Extract the [x, y] coordinate from the center of the cell holding the provided text.  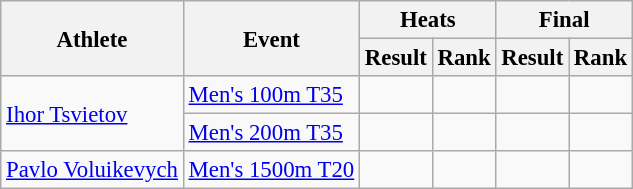
Ihor Tsvietov [92, 114]
Men's 200m T35 [271, 133]
Final [564, 20]
Event [271, 38]
Men's 1500m T20 [271, 170]
Athlete [92, 38]
Men's 100m T35 [271, 95]
Pavlo Voluikevych [92, 170]
Heats [428, 20]
